Output the (x, y) coordinate of the center of the cell containing the given text.  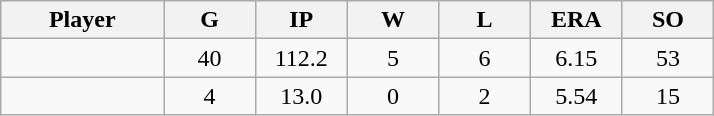
Player (82, 20)
0 (393, 96)
112.2 (301, 58)
6.15 (576, 58)
4 (210, 96)
40 (210, 58)
13.0 (301, 96)
ERA (576, 20)
IP (301, 20)
W (393, 20)
6 (485, 58)
G (210, 20)
SO (668, 20)
5 (393, 58)
L (485, 20)
53 (668, 58)
2 (485, 96)
5.54 (576, 96)
15 (668, 96)
